From the cell containing the given text, extract its center point as (X, Y) coordinate. 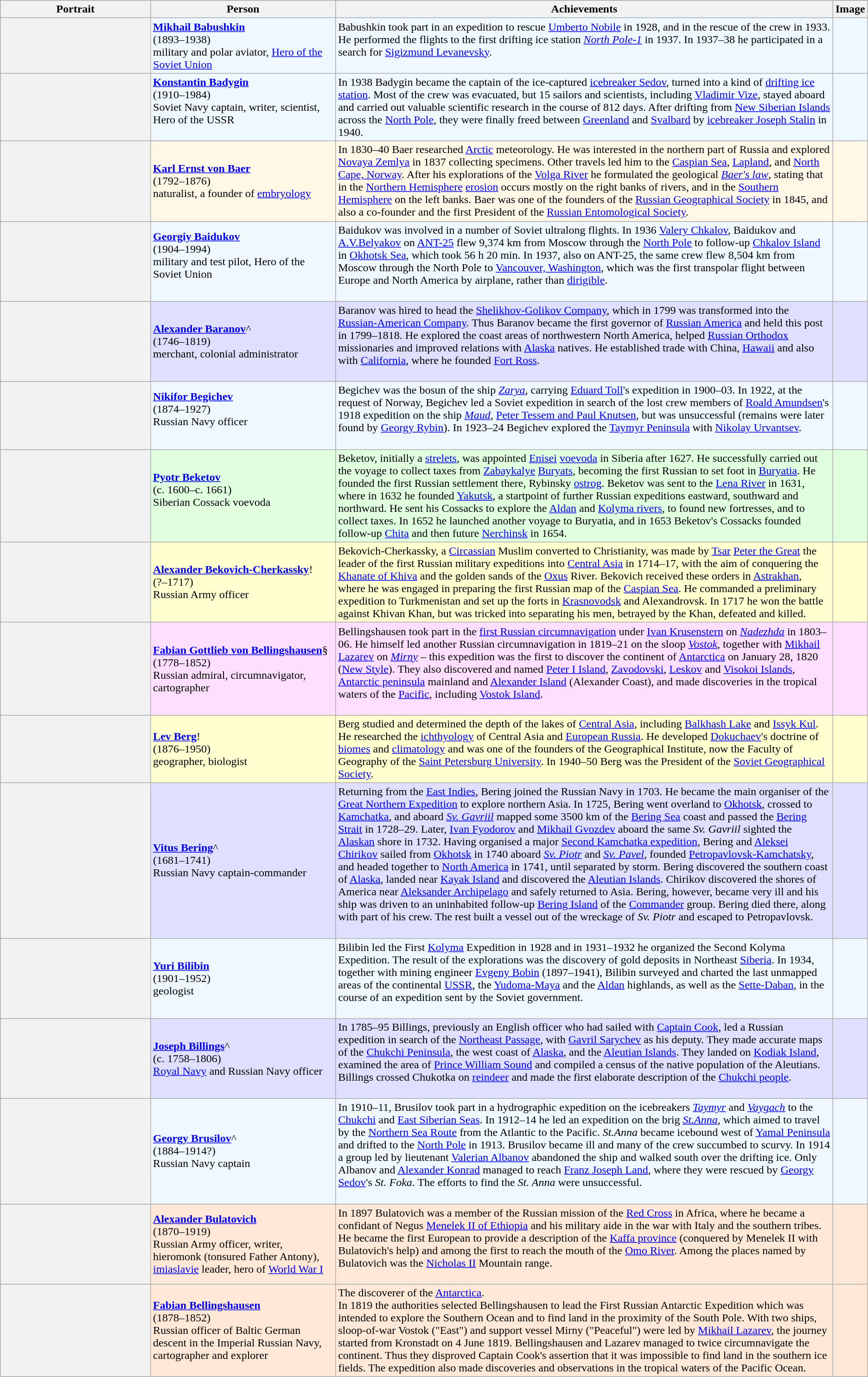
Alexander Bulatovich(1870–1919)Russian Army officer, writer, hieromonk (tonsured Father Antony), imiaslavie leader, hero of World War I (243, 1244)
Alexander Bekovich-Cherkassky!(?–1717)Russian Army officer (243, 582)
Fabian Bellingshausen(1878–1852) Russian officer of Baltic German descent in the Imperial Russian Navy, cartographer and explorer (243, 1331)
Yuri Bilibin(1901–1952)geologist (243, 978)
Lev Berg!(1876–1950)geographer, biologist (243, 749)
Nikifor Begichev (1874–1927)Russian Navy officer (243, 415)
Person (243, 9)
Alexander Baranov^(1746–1819)merchant, colonial administrator (243, 341)
Pyotr Beketov (c. 1600–c. 1661)Siberian Cossack voevoda (243, 496)
Vitus Bering^(1681–1741)Russian Navy captain-commander (243, 861)
Image (850, 9)
Konstantin Badygin(1910–1984)Soviet Navy captain, writer, scientist, Hero of the USSR (243, 107)
Georgiy Baidukov(1904–1994)military and test pilot, Hero of the Soviet Union (243, 261)
Achievements (584, 9)
Joseph Billings^(c. 1758–1806)Royal Navy and Russian Navy officer (243, 1059)
Karl Ernst von Baer(1792–1876)naturalist, a founder of embryology (243, 181)
Fabian Gottlieb von Bellingshausen§(1778–1852)Russian admiral, circumnavigator, cartographer (243, 669)
Georgy Brusilov^(1884–1914?)Russian Navy captain (243, 1152)
Portrait (76, 9)
Mikhail Babushkin(1893–1938)military and polar aviator, Hero of the Soviet Union (243, 45)
